From the cell containing the given text, extract its center point as [x, y] coordinate. 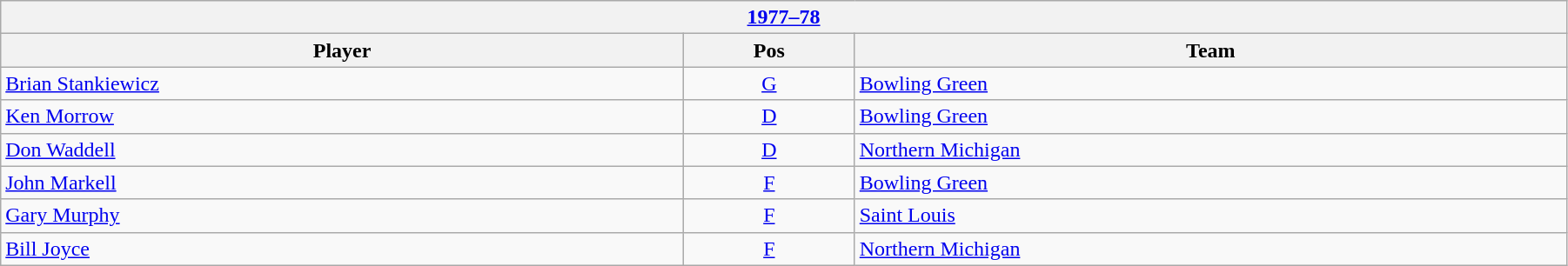
Don Waddell [343, 150]
1977–78 [784, 17]
Bill Joyce [343, 249]
Player [343, 50]
Pos [769, 50]
Brian Stankiewicz [343, 83]
G [769, 83]
Ken Morrow [343, 116]
John Markell [343, 183]
Gary Murphy [343, 216]
Saint Louis [1210, 216]
Team [1210, 50]
